From the cell containing the given text, extract its center point as (X, Y) coordinate. 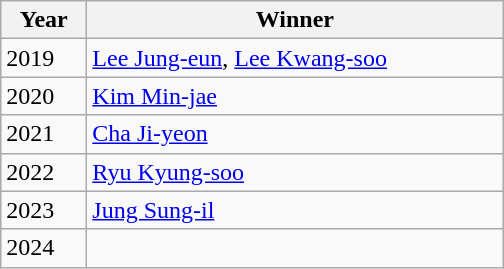
Year (44, 20)
2019 (44, 58)
2023 (44, 210)
Cha Ji-yeon (295, 134)
Jung Sung-il (295, 210)
Ryu Kyung-soo (295, 172)
Winner (295, 20)
Lee Jung-eun, Lee Kwang-soo (295, 58)
2022 (44, 172)
Kim Min-jae (295, 96)
2020 (44, 96)
2021 (44, 134)
2024 (44, 248)
